Output the [x, y] coordinate of the center of the cell containing the given text.  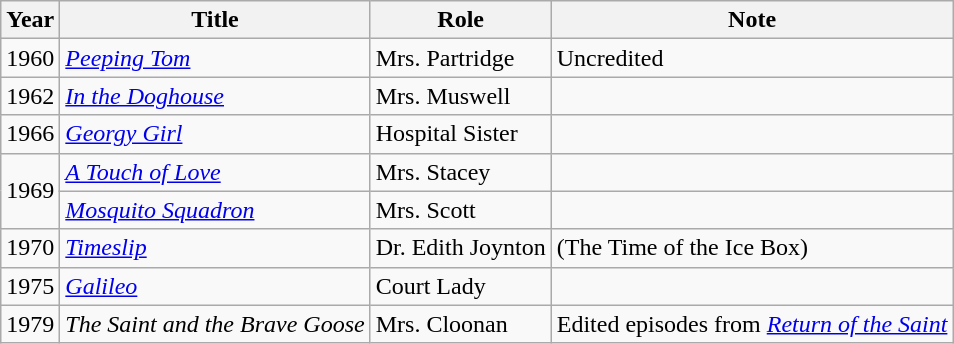
Year [30, 20]
Mrs. Stacey [460, 172]
1975 [30, 286]
Mrs. Muswell [460, 96]
Georgy Girl [215, 134]
Timeslip [215, 248]
1969 [30, 191]
Hospital Sister [460, 134]
1966 [30, 134]
Mosquito Squadron [215, 210]
1960 [30, 58]
In the Doghouse [215, 96]
Role [460, 20]
Mrs. Partridge [460, 58]
Mrs. Scott [460, 210]
Title [215, 20]
Edited episodes from Return of the Saint [752, 324]
The Saint and the Brave Goose [215, 324]
Peeping Tom [215, 58]
Dr. Edith Joynton [460, 248]
1970 [30, 248]
Uncredited [752, 58]
1962 [30, 96]
Galileo [215, 286]
(The Time of the Ice Box) [752, 248]
Mrs. Cloonan [460, 324]
Note [752, 20]
Court Lady [460, 286]
1979 [30, 324]
A Touch of Love [215, 172]
